Search for the cell housing the specified text and yield its (X, Y) center coordinate. 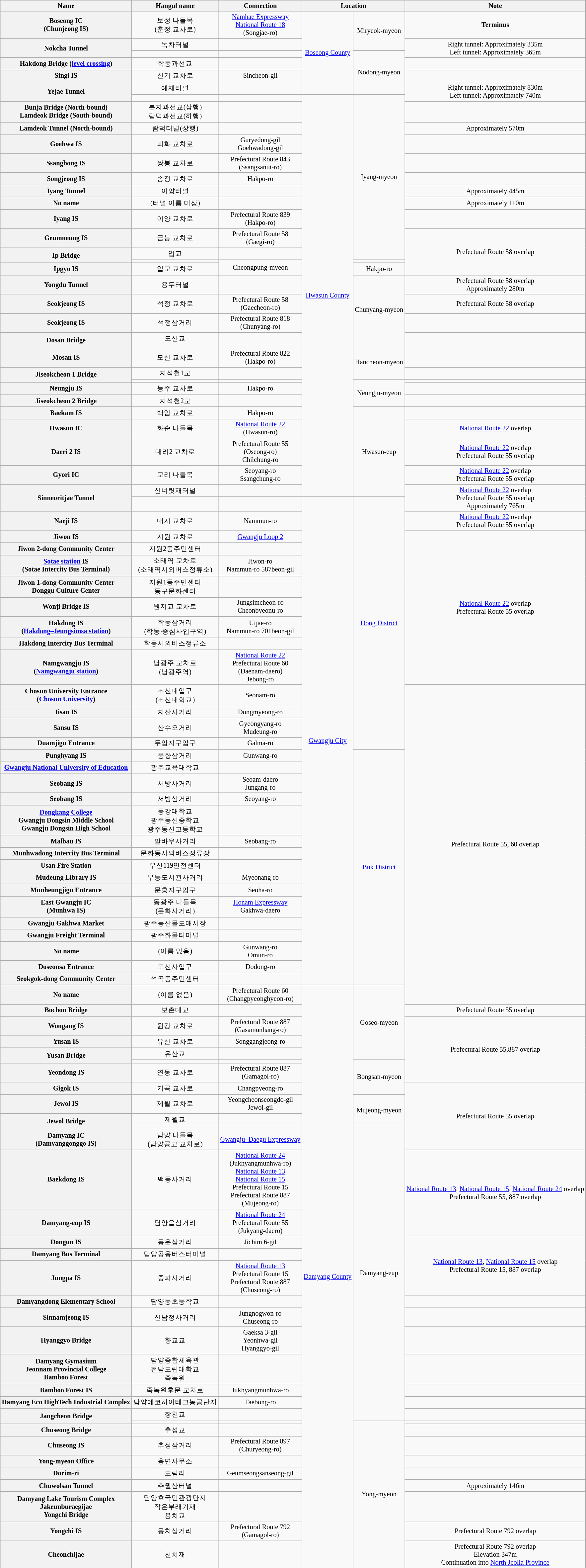
제월 교차로 (175, 1104)
괴화 교차로 (175, 144)
National Route 22 overlapPrefectural Route 55 overlapApproximately 765m (495, 498)
Yongdu Tunnel (66, 285)
Gwangju–Daegu Expressway (260, 1139)
Gwangju Loop 2 (260, 537)
풍향삼거리 (175, 756)
Iyang Tunnel (66, 191)
보성 나들목(춘정 교차로) (175, 25)
화순 나들목 (175, 428)
학동삼거리(학동·증심사입구역) (175, 627)
Lamdeok Tunnel (North-bound) (66, 128)
Gaeksa 3-gilYeonhwa-gilHyanggyo-gil (260, 1341)
Changpyeong-ro (260, 1089)
보촌대교 (175, 1010)
남광주 교차로(남광주역) (175, 667)
National Route 24Prefectural Route 55(Jukyang-daero) (260, 1223)
Jichim 6-gil (260, 1242)
쌍봉 교차로 (175, 163)
Right tunnel: Approximately 830mLeft tunnel: Approximately 740m (495, 92)
Seokgok-dong Community Center (66, 979)
이양터널 (175, 191)
Approximately 445m (495, 191)
Nokcha Tunnel (66, 48)
Gigok IS (66, 1089)
Boseong County (328, 52)
추성삼거리 (175, 1445)
소태역 교차로(소태역시외버스정류소) (175, 566)
Sansu IS (66, 728)
담양 나들목(담양공고 교차로) (175, 1139)
Prefectural Route 792(Gamagol-ro) (260, 1531)
Chunyang-myeon (379, 310)
Buk District (379, 867)
Hakdong Bridge (level crossing) (66, 64)
Cheongpung-myeon (260, 267)
Ipgyo IS (66, 269)
담양읍삼거리 (175, 1223)
Right tunnel: Approximately 335mLeft tunnel: Approximately 365m (495, 48)
Gyeongyang-roMudeung-ro (260, 728)
Daeri 2 IS (66, 452)
Neungju IS (66, 389)
Prefectural Route 55, 60 overlap (495, 844)
Hancheon-myeon (379, 362)
Duamjigu Entrance (66, 743)
Seonam-ro (260, 695)
Songgangjeong-ro (260, 1041)
예재터널 (175, 88)
Galma-ro (260, 743)
Name (66, 6)
National Route 22 overlap (495, 428)
서방사거리 (175, 783)
Jewol IS (66, 1104)
Dongmyeong-ro (260, 712)
Chuseong Bridge (66, 1430)
Seoam-daeroJungang-ro (260, 783)
Damyang Bus Terminal (66, 1255)
백암 교차로 (175, 413)
Hwasun IC (66, 428)
Hakdong Intercity Bus Terminal (66, 644)
천치재 (175, 1554)
Uijae-roNammun-ro 701beon-gil (260, 627)
석곡동주민센터 (175, 979)
Damyang Lake Tourism ComplexJakeunburaegijaeYongchi Bridge (66, 1507)
입교 (175, 254)
두암지구입구 (175, 743)
도산교 (175, 339)
기곡 교차로 (175, 1089)
Prefectural Route 55,887 overlap (495, 1049)
담양호국민관광단지작은부래기재용치교 (175, 1507)
원지교 교차로 (175, 607)
산수오거리 (175, 728)
교리 나들목 (175, 475)
Wonji Bridge IS (66, 607)
Bamboo Forest IS (66, 1390)
대리2 교차로 (175, 452)
Note (495, 6)
Location (353, 6)
Munheungjigu Entrance (66, 890)
Hwasun-eup (379, 452)
지원2동주민센터 (175, 549)
향교교 (175, 1341)
Seoha-ro (260, 890)
지원1동주민센터동구문화센터 (175, 587)
Prefectural Route 58 overlapApproximately 280m (495, 285)
모산 교차로 (175, 357)
Ip Bridge (66, 255)
Bochon Bridge (66, 1010)
신남정사거리 (175, 1317)
(터널 이름 미상) (175, 203)
Jiseokcheon 1 Bridge (66, 375)
Hyanggyo Bridge (66, 1341)
지석천1교 (175, 373)
Jungsimcheon-roCheonbyeonu-ro (260, 607)
광주교육대학교 (175, 768)
Baekam IS (66, 413)
Jisan IS (66, 712)
Prefectural Route 887(Gasamunhang-ro) (260, 1026)
능주 교차로 (175, 389)
Boseong IC(Chunjeong IS) (66, 25)
Gunwang-roOmun-ro (260, 951)
National Route 13, National Route 15, National Route 24 overlapPrefectural Route 55, 887 overlap (495, 1193)
분자과선교(상행)람덕과선교(하행) (175, 112)
Goseo-myeon (379, 1022)
광주화물터미널 (175, 935)
Prefectural Route 897(Churyeong-ro) (260, 1445)
Gyori IC (66, 475)
Approximately 570m (495, 128)
Prefectural Route 822(Hakpo-ro) (260, 357)
Yeondong IS (66, 1073)
Geumseongsanseong-gil (260, 1473)
중파사거리 (175, 1278)
동강대학교광주동신중학교광주동신고등학교 (175, 820)
Prefectural Route 887(Gamagol-ro) (260, 1073)
National Route 24(Jukhyangmunhwa-ro)National Route 13National Route 15Prefectural Route 15Prefectural Route 887(Mujeong-ro) (260, 1179)
추성교 (175, 1430)
서방삼거리 (175, 799)
Guryedong-gilGoehwadong-gil (260, 144)
Mujeong-myeon (379, 1110)
Mosan IS (66, 357)
Prefectural Route 792 overlapElevation 347mContinuation into North Jeolla Province (495, 1554)
Honam ExpresswayGakhwa-daero (260, 907)
Seoyang-ro (260, 799)
조선대입구(조선대학교) (175, 695)
Damyang GymasiumJeonnam Provincial CollegeBamboo Forest (66, 1369)
추월산터널 (175, 1486)
유산 교차로 (175, 1041)
National Route 13, National Route 15 overlapPrefectural Route 15, 887 overlap (495, 1266)
원강 교차로 (175, 1026)
Punghyang IS (66, 756)
Hangul name (175, 6)
Chuseong IS (66, 1445)
백동사거리 (175, 1179)
Neungju-myeon (379, 393)
Dongkang CollegeGwangju Dongsin Middle SchoolGwangju Dongsin High School (66, 820)
동운삼거리 (175, 1242)
Damyang-eup IS (66, 1223)
Damyangdong Elementary School (66, 1302)
Sotae station IS(Sotae Intercity Bus Terminal) (66, 566)
Prefectural Route 792 overlap (495, 1531)
Munhwadong Intercity Bus Terminal (66, 853)
우산119안전센터 (175, 865)
Jukhyangmunhwa-ro (260, 1390)
Damyang IC(Damyanggonggo IS) (66, 1139)
National Route 22Prefectural Route 60(Daenam-daero)Jebong-ro (260, 667)
학동시외버스정류소 (175, 644)
Yusan Bridge (66, 1055)
Ssangbong IS (66, 163)
도선사입구 (175, 967)
Seobang-ro (260, 841)
Dongun IS (66, 1242)
죽녹원후문 교차로 (175, 1390)
National Route 22(Hwasun-ro) (260, 428)
Approximately 110m (495, 203)
문화동시외버스정류장 (175, 853)
National Route 13Prefectural Route 15Prefectural Route 887(Chuseong-ro) (260, 1278)
Yusan IS (66, 1041)
용치삼거리 (175, 1531)
석정삼거리 (175, 323)
Dong District (379, 623)
Mudeung Library IS (66, 878)
녹차터널 (175, 44)
Malbau IS (66, 841)
Jungnogwon-roChuseong-ro (260, 1317)
Gwangju National University of Education (66, 768)
Dosan Bridge (66, 340)
Prefectural Route 60(Changpyeonghyeon-ro) (260, 995)
Myeonang-ro (260, 878)
내지 교차로 (175, 521)
광주농산물도매시장 (175, 923)
Taebong-ro (260, 1402)
Iyang IS (66, 219)
Jungpa IS (66, 1278)
Bunja Bridge (North-bound)Lamdeok Bridge (South-bound) (66, 112)
Wongang IS (66, 1026)
Yeongcheonseongdo-gilJewol-gil (260, 1104)
Sinnamjeong IS (66, 1317)
Dodong-ro (260, 967)
Jiwon IS (66, 537)
담양에코하이테크농공단지 (175, 1402)
장천교 (175, 1415)
Prefectural Route 839(Hakpo-ro) (260, 219)
Yejae Tunnel (66, 92)
Prefectural Route 818(Chunyang-ro) (260, 323)
East Gwangju IC(Munhwa IS) (66, 907)
지원 교차로 (175, 537)
Hakdong IS(Hakdong–Jeungsimsa station) (66, 627)
Prefectural Route 58(Gaecheon-ro) (260, 304)
Chosun University Entrance(Chosun University) (66, 695)
Usan Fire Station (66, 865)
Gunwang-ro (260, 756)
Bongsan-myeon (379, 1077)
Nodong-myeon (379, 72)
지석천2교 (175, 400)
담양종합체육관전남도립대학교죽녹원 (175, 1369)
무등도서관사거리 (175, 878)
Jangcheon Bridge (66, 1416)
Terminus (495, 25)
Singi IS (66, 76)
Prefectural Route 843(Ssangsanui-ro) (260, 163)
Goehwa IS (66, 144)
Prefectural Route 55(Oseong-ro)Chilchung-ro (260, 452)
Gwangju Freight Terminal (66, 935)
Yong-myeon Office (66, 1461)
도림리 (175, 1473)
말바우사거리 (175, 841)
Namgwangju IS(Namgwangju station) (66, 667)
제월교 (175, 1120)
학동과선교 (175, 64)
Sincheon-gil (260, 76)
Jiseokcheon 2 Bridge (66, 400)
Seoyang-roSsangchung-ro (260, 475)
Approximately 146m (495, 1486)
Nammun-ro (260, 521)
Connection (260, 6)
금능 교차로 (175, 238)
Cheonchijae (66, 1554)
동광주 나들목(문화사거리) (175, 907)
신너릿재터널 (175, 490)
Dorim-ri (66, 1473)
Naeji IS (66, 521)
유산교 (175, 1054)
이양 교차로 (175, 219)
Iyang-myeon (379, 177)
연동 교차로 (175, 1073)
Damyang-eup (379, 1273)
Songjeong IS (66, 179)
Namhae ExpresswayNational Route 18(Songjae-ro) (260, 25)
Gwangju Gakhwa Market (66, 923)
Damyang Eco HighTech Industrial Complex (66, 1402)
Baekdong IS (66, 1179)
Yongchi IS (66, 1531)
송정 교차로 (175, 179)
Gwangju City (328, 740)
Damyang County (328, 1276)
Hwasun County (328, 295)
용면사무소 (175, 1461)
석정 교차로 (175, 304)
용두터널 (175, 285)
담양공용버스터미널 (175, 1255)
Doseonsa Entrance (66, 967)
Jiwon 2-dong Community Center (66, 549)
Sinneoritjae Tunnel (66, 498)
Jiwon-roNammun-ro 587beon-gil (260, 566)
담양동초등학교 (175, 1302)
Chuwolsan Tunnel (66, 1486)
지산사거리 (175, 712)
Miryeok-myeon (379, 31)
신기 교차로 (175, 76)
Geumneung IS (66, 238)
입교 교차로 (175, 269)
문흥지구입구 (175, 890)
Jiwon 1-dong Community CenterDonggu Culture Center (66, 587)
람덕터널(상행) (175, 128)
Jewol Bridge (66, 1121)
Yong-myeon (379, 1494)
Prefectural Route 58(Gaegi-ro) (260, 238)
